Detect which cell encompasses the target text, then output its (X, Y) center coordinate. 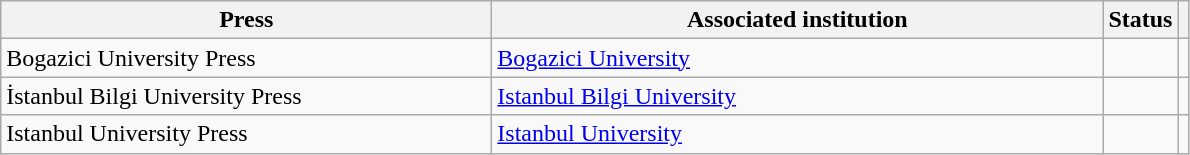
Status (1140, 20)
Associated institution (798, 20)
İstanbul Bilgi University Press (246, 96)
Istanbul Bilgi University (798, 96)
Istanbul University (798, 134)
Istanbul University Press (246, 134)
Bogazici University (798, 58)
Bogazici University Press (246, 58)
Press (246, 20)
